Scan for the cell matching the given text and deliver its [x, y] coordinate at center. 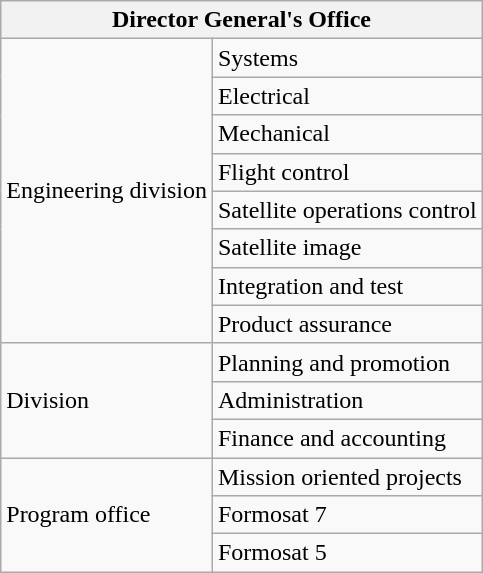
Satellite image [347, 248]
Program office [107, 515]
Satellite operations control [347, 210]
Planning and promotion [347, 362]
Director General's Office [242, 20]
Mission oriented projects [347, 477]
Systems [347, 58]
Engineering division [107, 191]
Finance and accounting [347, 438]
Mechanical [347, 134]
Integration and test [347, 286]
Formosat 7 [347, 515]
Flight control [347, 172]
Division [107, 400]
Administration [347, 400]
Electrical [347, 96]
Product assurance [347, 324]
Formosat 5 [347, 553]
